Capture the cell that displays the provided text and extract its [x, y] central coordinate. 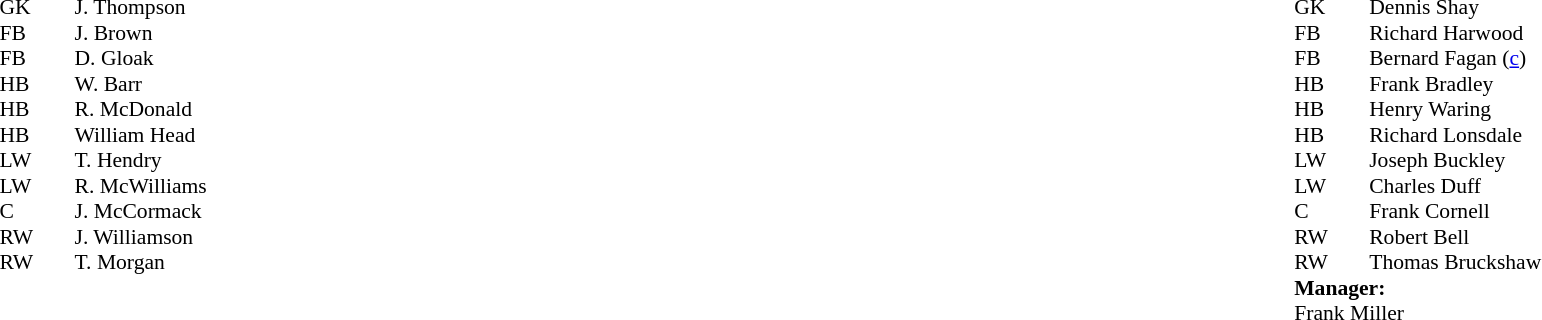
Richard Lonsdale [1455, 135]
J. Williamson [140, 237]
Frank Cornell [1455, 211]
Frank Bradley [1455, 84]
Manager: [1418, 288]
T. Morgan [140, 263]
Joseph Buckley [1455, 161]
Thomas Bruckshaw [1455, 263]
J. Brown [140, 33]
Robert Bell [1455, 237]
J. McCormack [140, 211]
R. McDonald [140, 109]
Bernard Fagan (c) [1455, 59]
T. Hendry [140, 161]
W. Barr [140, 84]
D. Gloak [140, 59]
Charles Duff [1455, 186]
Henry Waring [1455, 109]
R. McWilliams [140, 186]
Richard Harwood [1455, 33]
William Head [140, 135]
